Return the (x, y) coordinate for the center point of the cell that contains the specified text.  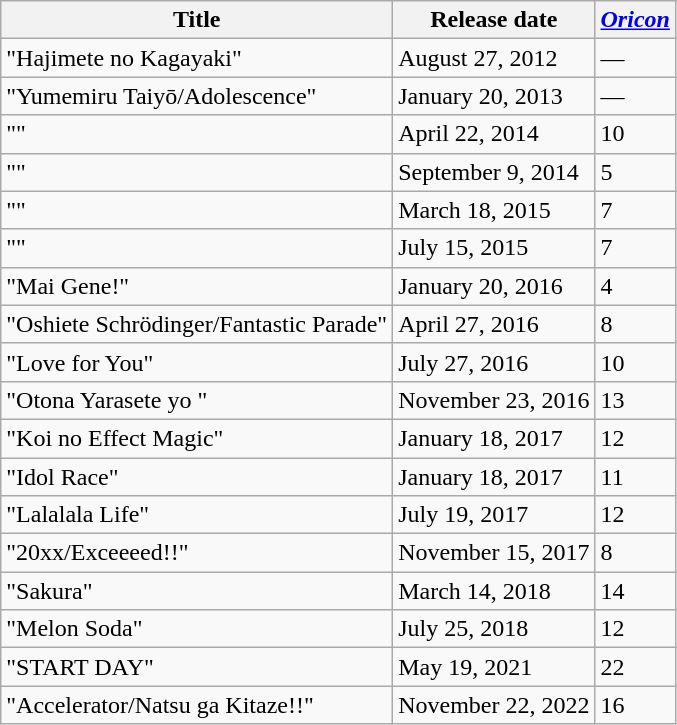
4 (635, 286)
July 15, 2015 (494, 248)
Oricon (635, 20)
Release date (494, 20)
July 27, 2016 (494, 362)
14 (635, 591)
"Melon Soda" (197, 629)
November 22, 2022 (494, 705)
"Sakura" (197, 591)
Title (197, 20)
April 27, 2016 (494, 324)
September 9, 2014 (494, 172)
"Mai Gene!" (197, 286)
"Lalalala Life" (197, 515)
January 20, 2013 (494, 96)
November 15, 2017 (494, 553)
July 25, 2018 (494, 629)
"Koi no Effect Magic" (197, 438)
"Love for You" (197, 362)
"20xx/Exceeeed!!" (197, 553)
July 19, 2017 (494, 515)
13 (635, 400)
"Idol Race" (197, 477)
"Yumemiru Taiyō/Adolescence" (197, 96)
November 23, 2016 (494, 400)
"START DAY" (197, 667)
May 19, 2021 (494, 667)
5 (635, 172)
"Oshiete Schrödinger/Fantastic Parade" (197, 324)
March 18, 2015 (494, 210)
April 22, 2014 (494, 134)
August 27, 2012 (494, 58)
"Hajimete no Kagayaki" (197, 58)
16 (635, 705)
22 (635, 667)
March 14, 2018 (494, 591)
"Otona Yarasete yo " (197, 400)
11 (635, 477)
"Accelerator/Natsu ga Kitaze!!" (197, 705)
January 20, 2016 (494, 286)
